Detect which cell encompasses the target text, then output its [x, y] center coordinate. 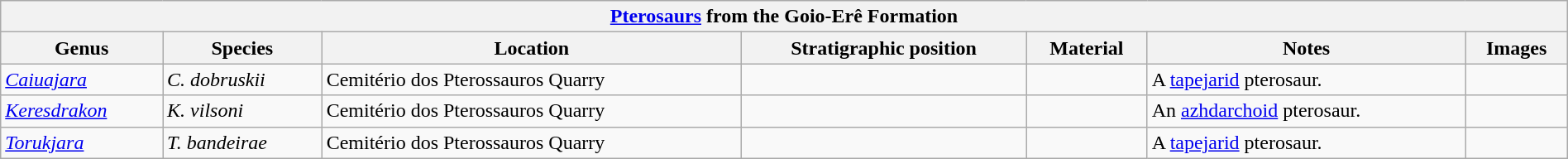
K. vilsoni [243, 111]
Stratigraphic position [884, 48]
Torukjara [82, 142]
T. bandeirae [243, 142]
Material [1087, 48]
Images [1517, 48]
Notes [1307, 48]
Pterosaurs from the Goio-Erê Formation [784, 17]
Keresdrakon [82, 111]
C. dobruskii [243, 79]
Caiuajara [82, 79]
Location [531, 48]
An azhdarchoid pterosaur. [1307, 111]
Species [243, 48]
Genus [82, 48]
